Locate the cell with the specified text and output its [x, y] center coordinate. 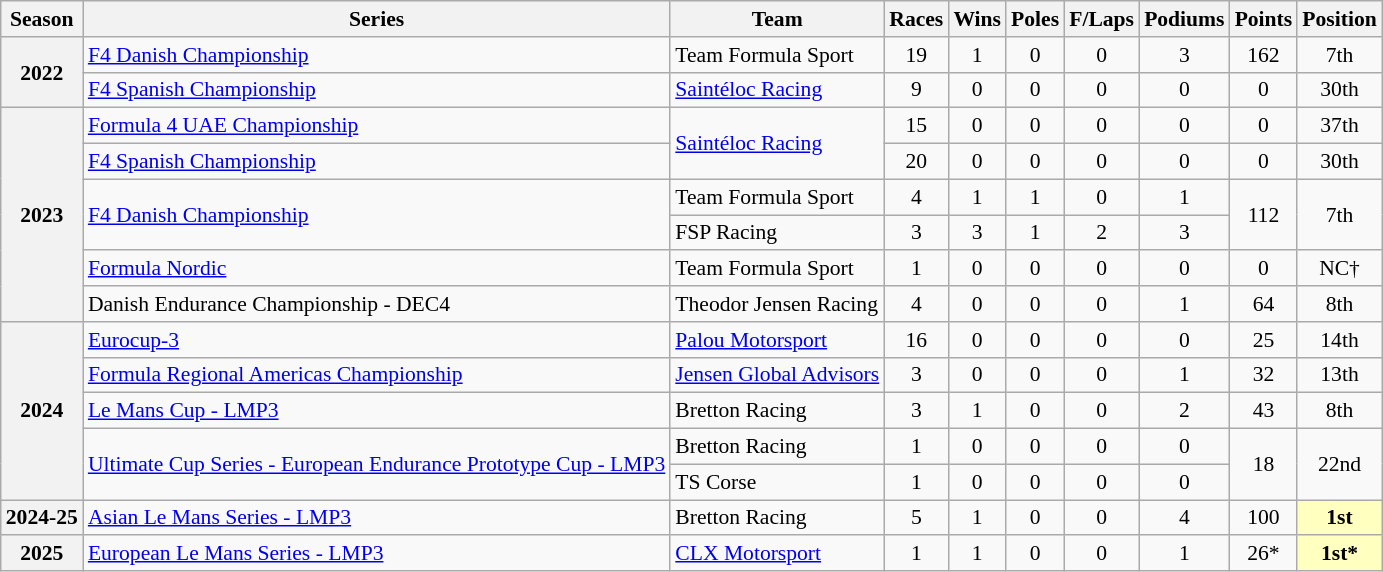
2022 [42, 72]
Position [1339, 19]
15 [916, 126]
20 [916, 162]
F/Laps [1102, 19]
Series [376, 19]
Races [916, 19]
Asian Le Mans Series - LMP3 [376, 518]
100 [1264, 518]
Theodor Jensen Racing [777, 304]
Le Mans Cup - LMP3 [376, 411]
Wins [977, 19]
43 [1264, 411]
Poles [1035, 19]
2023 [42, 215]
2025 [42, 554]
Podiums [1184, 19]
19 [916, 55]
13th [1339, 375]
2024-25 [42, 518]
1st [1339, 518]
26* [1264, 554]
32 [1264, 375]
25 [1264, 340]
Formula Nordic [376, 269]
18 [1264, 464]
European Le Mans Series - LMP3 [376, 554]
Danish Endurance Championship - DEC4 [376, 304]
Eurocup-3 [376, 340]
64 [1264, 304]
162 [1264, 55]
Team [777, 19]
14th [1339, 340]
Palou Motorsport [777, 340]
Formula Regional Americas Championship [376, 375]
NC† [1339, 269]
5 [916, 518]
22nd [1339, 464]
112 [1264, 214]
16 [916, 340]
Formula 4 UAE Championship [376, 126]
1st* [1339, 554]
FSP Racing [777, 233]
9 [916, 90]
Ultimate Cup Series - European Endurance Prototype Cup - LMP3 [376, 464]
TS Corse [777, 482]
Points [1264, 19]
37th [1339, 126]
2024 [42, 411]
Jensen Global Advisors [777, 375]
CLX Motorsport [777, 554]
Season [42, 19]
